Locate the cell with the specified text and output its (X, Y) center coordinate. 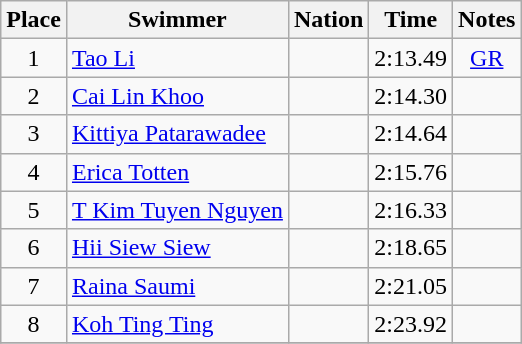
2:15.76 (411, 172)
Swimmer (177, 20)
5 (34, 210)
2:13.49 (411, 58)
2:18.65 (411, 248)
Hii Siew Siew (177, 248)
8 (34, 324)
Time (411, 20)
Erica Totten (177, 172)
2:23.92 (411, 324)
Koh Ting Ting (177, 324)
Tao Li (177, 58)
2:14.30 (411, 96)
4 (34, 172)
2:21.05 (411, 286)
T Kim Tuyen Nguyen (177, 210)
2:14.64 (411, 134)
2:16.33 (411, 210)
Cai Lin Khoo (177, 96)
Notes (487, 20)
7 (34, 286)
1 (34, 58)
2 (34, 96)
Nation (328, 20)
Place (34, 20)
Kittiya Patarawadee (177, 134)
Raina Saumi (177, 286)
GR (487, 58)
6 (34, 248)
3 (34, 134)
